Scan for the cell matching the given text and deliver its [x, y] coordinate at center. 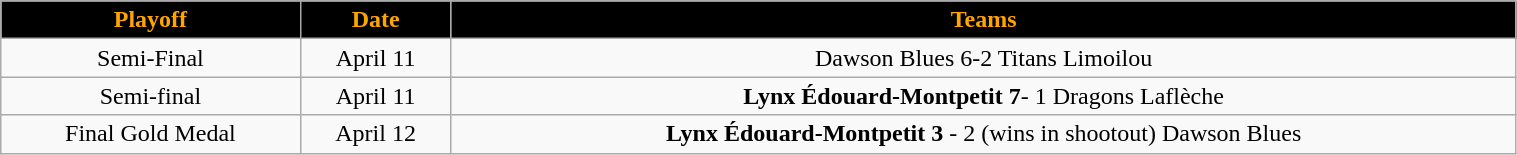
Semi-Final [150, 58]
Dawson Blues 6-2 Titans Limoilou [984, 58]
Lynx Édouard-Montpetit 3 - 2 (wins in shootout) Dawson Blues [984, 134]
Playoff [150, 20]
April 12 [376, 134]
Lynx Édouard-Montpetit 7- 1 Dragons Laflèche [984, 96]
Final Gold Medal [150, 134]
Teams [984, 20]
Semi-final [150, 96]
Date [376, 20]
